Capture the cell that displays the provided text and extract its [X, Y] central coordinate. 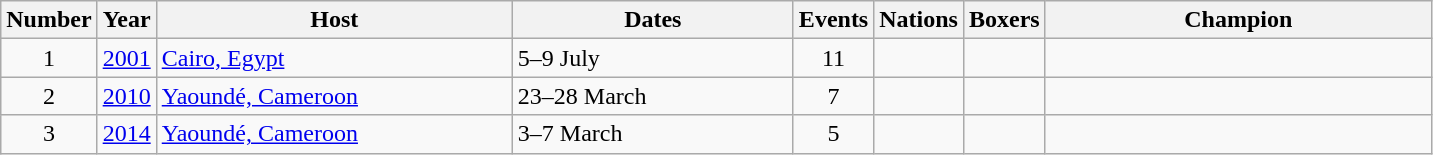
Year [126, 20]
1 [49, 58]
Host [334, 20]
11 [833, 58]
2010 [126, 96]
3 [49, 134]
2001 [126, 58]
Champion [1238, 20]
23–28 March [652, 96]
Nations [919, 20]
Boxers [1004, 20]
5–9 July [652, 58]
5 [833, 134]
3–7 March [652, 134]
2014 [126, 134]
7 [833, 96]
Number [49, 20]
Dates [652, 20]
2 [49, 96]
Cairo, Egypt [334, 58]
Events [833, 20]
